Output the [X, Y] coordinate of the center of the cell containing the given text.  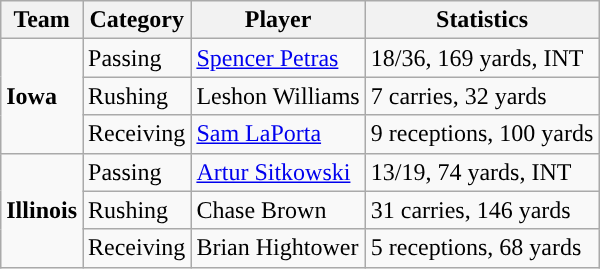
5 receptions, 68 yards [482, 248]
Leshon Williams [278, 96]
Statistics [482, 20]
Illinois [42, 210]
Brian Hightower [278, 248]
Team [42, 20]
Chase Brown [278, 210]
Artur Sitkowski [278, 172]
Sam LaPorta [278, 134]
7 carries, 32 yards [482, 96]
Iowa [42, 96]
Category [137, 20]
31 carries, 146 yards [482, 210]
13/19, 74 yards, INT [482, 172]
Spencer Petras [278, 58]
9 receptions, 100 yards [482, 134]
Player [278, 20]
18/36, 169 yards, INT [482, 58]
